Output the [x, y] coordinate of the center of the cell containing the given text.  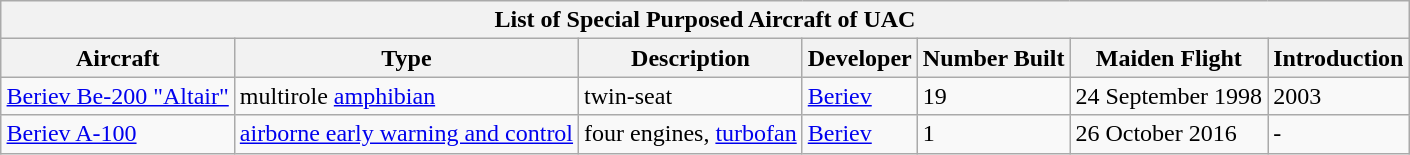
Maiden Flight [1169, 58]
19 [994, 96]
- [1338, 134]
Number Built [994, 58]
26 October 2016 [1169, 134]
four engines, turbofan [691, 134]
Introduction [1338, 58]
Aircraft [118, 58]
Developer [860, 58]
Beriev A-100 [118, 134]
Description [691, 58]
1 [994, 134]
24 September 1998 [1169, 96]
airborne early warning and control [406, 134]
multirole amphibian [406, 96]
List of Special Purposed Aircraft of UAC [705, 20]
Beriev Be-200 "Altair" [118, 96]
twin-seat [691, 96]
2003 [1338, 96]
Type [406, 58]
